Determine the [x, y] coordinate at the center of the cell enclosing the given text.  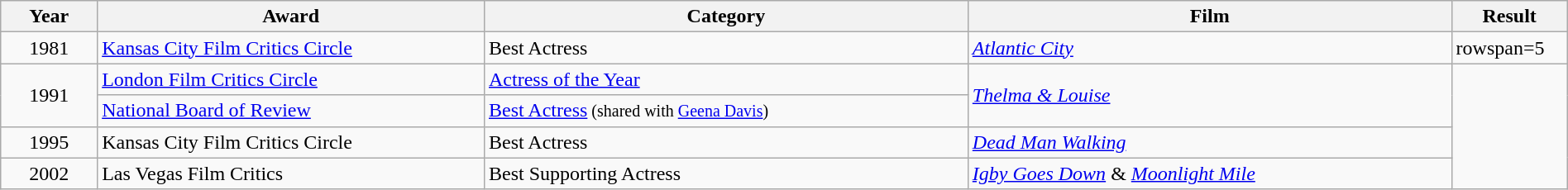
Best Actress (shared with Geena Davis) [726, 111]
Best Supporting Actress [726, 173]
Actress of the Year [726, 79]
Atlantic City [1209, 48]
National Board of Review [291, 111]
Igby Goes Down & Moonlight Mile [1209, 173]
Year [50, 17]
Result [1509, 17]
Category [726, 17]
London Film Critics Circle [291, 79]
2002 [50, 173]
rowspan=5 [1509, 48]
1991 [50, 95]
Thelma & Louise [1209, 95]
Award [291, 17]
1981 [50, 48]
Film [1209, 17]
1995 [50, 142]
Las Vegas Film Critics [291, 173]
Dead Man Walking [1209, 142]
